Return the [x, y] coordinate for the center point of the cell that contains the specified text.  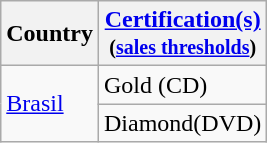
Country [50, 34]
Certification(s)(sales thresholds) [182, 34]
Diamond(DVD) [182, 123]
Brasil [50, 104]
Gold (CD) [182, 85]
